Locate the cell with the specified text and output its (X, Y) center coordinate. 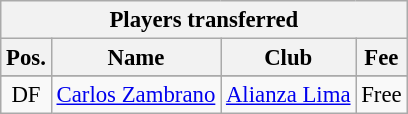
Players transferred (204, 20)
Pos. (26, 58)
Alianza Lima (288, 95)
Free (382, 95)
Carlos Zambrano (136, 95)
Name (136, 58)
Club (288, 58)
DF (26, 95)
Fee (382, 58)
